For the text-containing cell, return its midpoint in (X, Y) coordinate format. 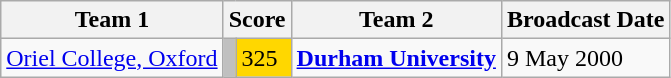
325 (264, 58)
Oriel College, Oxford (112, 58)
Broadcast Date (586, 20)
Team 2 (396, 20)
Durham University (396, 58)
9 May 2000 (586, 58)
Score (257, 20)
Team 1 (112, 20)
